Detect which cell encompasses the target text, then output its (x, y) center coordinate. 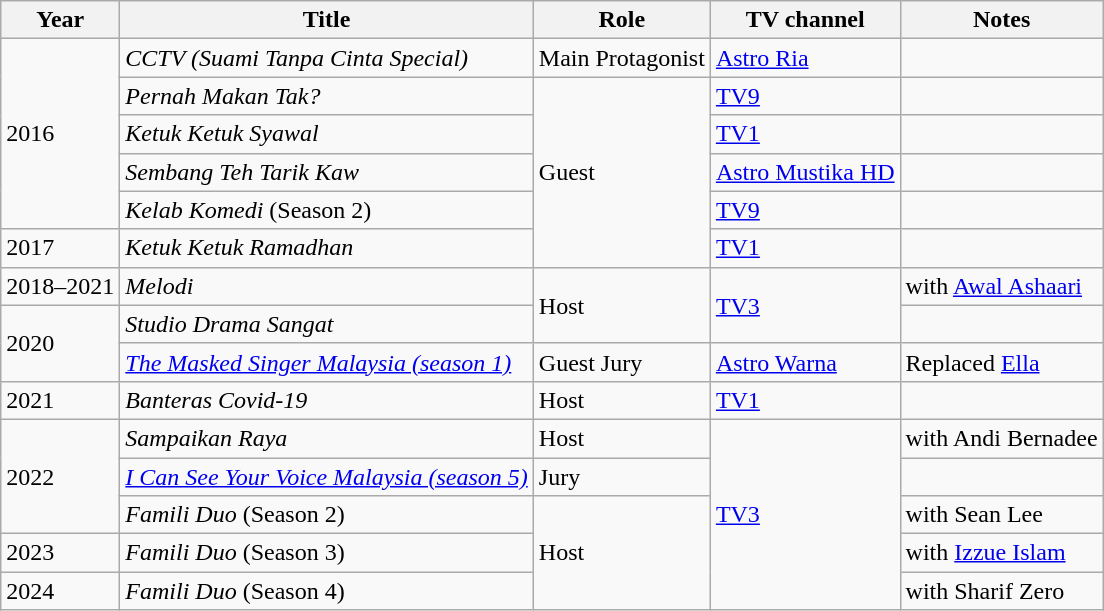
CCTV (Suami Tanpa Cinta Special) (326, 58)
with Awal Ashaari (1002, 286)
2016 (60, 134)
Pernah Makan Tak? (326, 96)
Role (622, 20)
with Sharif Zero (1002, 591)
Guest Jury (622, 362)
2018–2021 (60, 286)
Title (326, 20)
2020 (60, 343)
I Can See Your Voice Malaysia (season 5) (326, 477)
Famili Duo (Season 4) (326, 591)
2023 (60, 553)
with Andi Bernadee (1002, 438)
Replaced Ella (1002, 362)
Main Protagonist (622, 58)
The Masked Singer Malaysia (season 1) (326, 362)
Astro Warna (805, 362)
Famili Duo (Season 3) (326, 553)
Jury (622, 477)
Melodi (326, 286)
2017 (60, 248)
Astro Mustika HD (805, 172)
with Izzue Islam (1002, 553)
Sampaikan Raya (326, 438)
Notes (1002, 20)
Ketuk Ketuk Syawal (326, 134)
TV channel (805, 20)
Famili Duo (Season 2) (326, 515)
2024 (60, 591)
Year (60, 20)
with Sean Lee (1002, 515)
Ketuk Ketuk Ramadhan (326, 248)
2022 (60, 476)
Astro Ria (805, 58)
2021 (60, 400)
Studio Drama Sangat (326, 324)
Banteras Covid-19 (326, 400)
Guest (622, 172)
Kelab Komedi (Season 2) (326, 210)
Sembang Teh Tarik Kaw (326, 172)
